Provide the (x, y) coordinate of the cell's center where the given text is located.  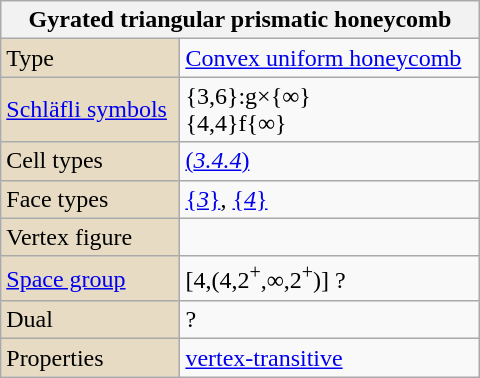
vertex-transitive (330, 358)
[4,(4,2+,∞,2+)] ? (330, 278)
Convex uniform honeycomb (330, 58)
Dual (90, 320)
{3}, {4} (330, 199)
Schläfli symbols (90, 110)
Space group (90, 278)
{3,6}:g×{∞}{4,4}f{∞} (330, 110)
Gyrated triangular prismatic honeycomb (240, 20)
Type (90, 58)
Properties (90, 358)
Vertex figure (90, 237)
Cell types (90, 161)
(3.4.4) (330, 161)
Face types (90, 199)
? (330, 320)
